Capture the cell that displays the provided text and extract its [x, y] central coordinate. 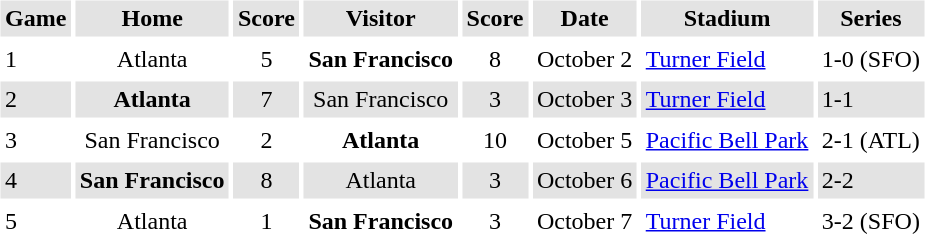
October 6 [584, 180]
Stadium [727, 18]
1 [35, 59]
10 [495, 140]
5 [266, 59]
7 [266, 100]
Game [35, 18]
October 5 [584, 140]
Visitor [381, 18]
1-1 [870, 100]
2-1 (ATL) [870, 140]
Series [870, 18]
October 3 [584, 100]
2-2 [870, 180]
Home [152, 18]
4 [35, 180]
1-0 (SFO) [870, 59]
October 2 [584, 59]
Date [584, 18]
